Find where the given text appears and provide that cell's center as [X, Y] coordinate. 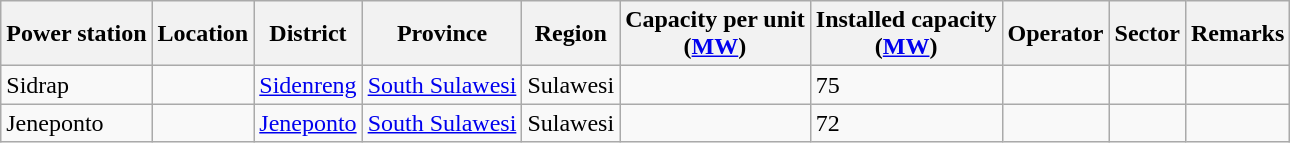
Operator [1056, 34]
Capacity per unit(MW) [716, 34]
Location [203, 34]
District [308, 34]
Province [442, 34]
Sector [1147, 34]
Region [571, 34]
Installed capacity (MW) [906, 34]
Power station [76, 34]
Sidenreng [308, 85]
75 [906, 85]
72 [906, 123]
Sidrap [76, 85]
Remarks [1237, 34]
